Output the (X, Y) coordinate of the center of the cell containing the given text.  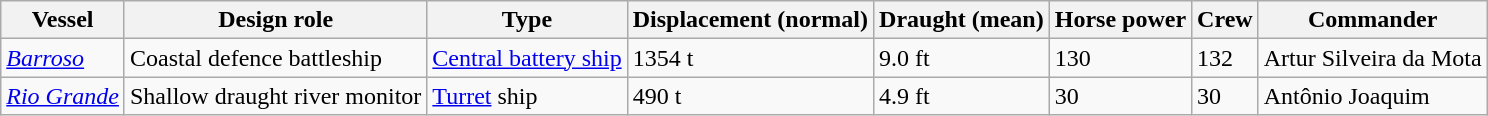
Antônio Joaquim (1372, 96)
490 t (750, 96)
Crew (1226, 20)
132 (1226, 58)
Artur Silveira da Mota (1372, 58)
Coastal defence battleship (275, 58)
Type (527, 20)
1354 t (750, 58)
9.0 ft (962, 58)
Central battery ship (527, 58)
Displacement (normal) (750, 20)
Commander (1372, 20)
Barroso (63, 58)
130 (1120, 58)
Shallow draught river monitor (275, 96)
4.9 ft (962, 96)
Rio Grande (63, 96)
Design role (275, 20)
Vessel (63, 20)
Horse power (1120, 20)
Draught (mean) (962, 20)
Turret ship (527, 96)
